Determine the (x, y) coordinate at the center of the cell enclosing the given text.  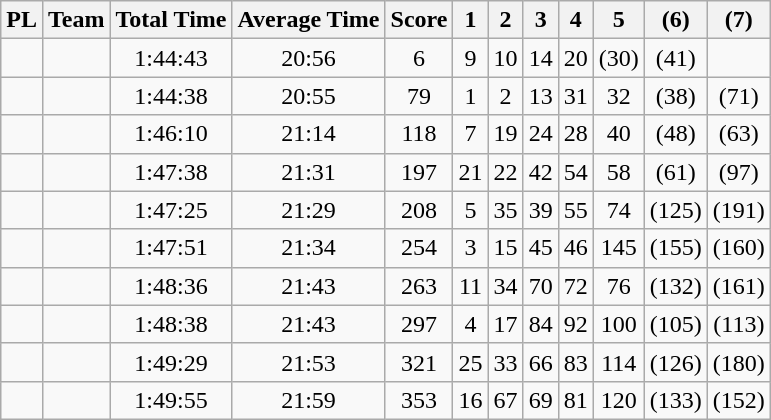
(125) (676, 210)
21:59 (308, 400)
74 (618, 210)
32 (618, 96)
92 (576, 324)
67 (506, 400)
20:55 (308, 96)
114 (618, 362)
(191) (738, 210)
22 (506, 172)
31 (576, 96)
84 (540, 324)
9 (470, 58)
69 (540, 400)
39 (540, 210)
(113) (738, 324)
81 (576, 400)
16 (470, 400)
17 (506, 324)
(41) (676, 58)
35 (506, 210)
42 (540, 172)
(38) (676, 96)
120 (618, 400)
20:56 (308, 58)
263 (419, 286)
70 (540, 286)
197 (419, 172)
(105) (676, 324)
Team (76, 20)
1:48:36 (171, 286)
15 (506, 248)
321 (419, 362)
6 (419, 58)
28 (576, 134)
21:14 (308, 134)
(161) (738, 286)
54 (576, 172)
46 (576, 248)
1:49:29 (171, 362)
(97) (738, 172)
(132) (676, 286)
24 (540, 134)
(160) (738, 248)
1:47:51 (171, 248)
55 (576, 210)
76 (618, 286)
1:44:43 (171, 58)
297 (419, 324)
33 (506, 362)
1:44:38 (171, 96)
(48) (676, 134)
20 (576, 58)
100 (618, 324)
19 (506, 134)
34 (506, 286)
40 (618, 134)
(180) (738, 362)
13 (540, 96)
PL (22, 20)
21:29 (308, 210)
21:53 (308, 362)
Total Time (171, 20)
83 (576, 362)
72 (576, 286)
14 (540, 58)
45 (540, 248)
21:34 (308, 248)
(155) (676, 248)
7 (470, 134)
(63) (738, 134)
(61) (676, 172)
(71) (738, 96)
1:49:55 (171, 400)
208 (419, 210)
353 (419, 400)
1:47:25 (171, 210)
58 (618, 172)
66 (540, 362)
(152) (738, 400)
(6) (676, 20)
254 (419, 248)
1:46:10 (171, 134)
11 (470, 286)
145 (618, 248)
(126) (676, 362)
1:48:38 (171, 324)
118 (419, 134)
10 (506, 58)
21:31 (308, 172)
79 (419, 96)
(7) (738, 20)
1:47:38 (171, 172)
25 (470, 362)
Score (419, 20)
(30) (618, 58)
Average Time (308, 20)
(133) (676, 400)
21 (470, 172)
